Scan for the cell matching the given text and deliver its (x, y) coordinate at center. 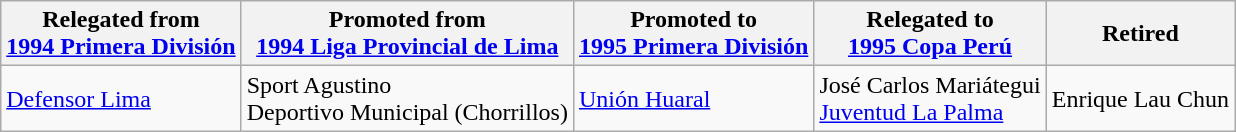
Defensor Lima (121, 98)
Relegated from1994 Primera División (121, 34)
Unión Huaral (693, 98)
José Carlos Mariátegui Juventud La Palma (930, 98)
Retired (1140, 34)
Sport Agustino Deportivo Municipal (Chorrillos) (407, 98)
Promoted to1995 Primera División (693, 34)
Enrique Lau Chun (1140, 98)
Promoted from1994 Liga Provincial de Lima (407, 34)
Relegated to1995 Copa Perú (930, 34)
